Return the [X, Y] coordinate for the center point of the cell that contains the specified text.  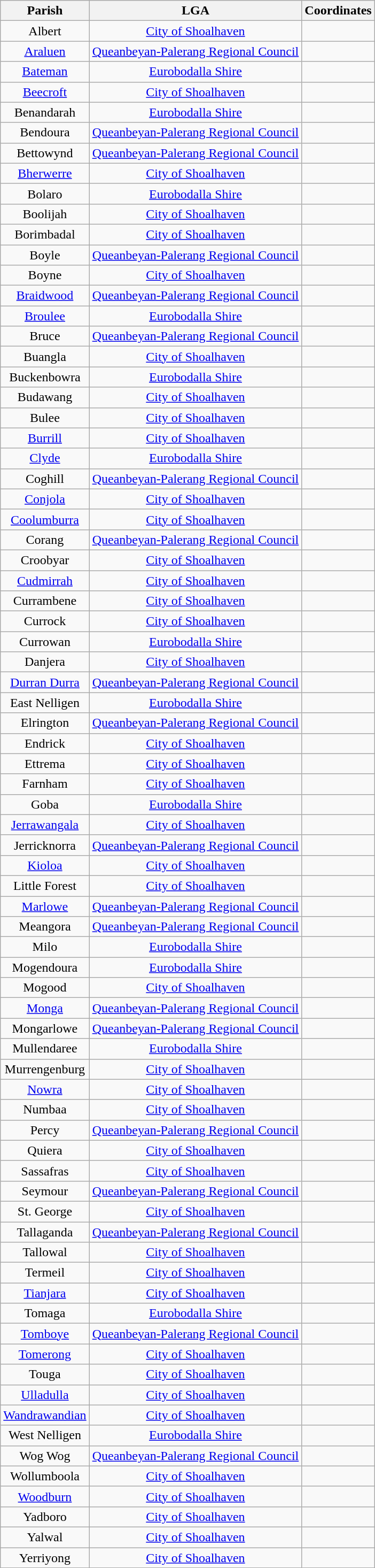
LGA [196, 11]
Araluen [45, 51]
Borimbadal [45, 234]
Meangora [45, 927]
Termeil [45, 1273]
Endrick [45, 743]
East Nelligen [45, 703]
Mogendoura [45, 967]
Wollumboola [45, 1476]
Bettowynd [45, 153]
Bendoura [45, 133]
Parish [45, 11]
Nowra [45, 1089]
West Nelligen [45, 1435]
Mogood [45, 988]
Currambene [45, 601]
Beecroft [45, 92]
Jerrawangala [45, 825]
Numbaa [45, 1110]
Currowan [45, 642]
Wandrawandian [45, 1415]
Yadboro [45, 1517]
Ettrema [45, 764]
Coordinates [338, 11]
Bruce [45, 336]
Tallowal [45, 1252]
Cudmirrah [45, 580]
Monga [45, 1008]
Danjera [45, 662]
Farnham [45, 784]
Mullendaree [45, 1049]
Yalwal [45, 1537]
Bulee [45, 418]
Boyne [45, 275]
Currock [45, 621]
Little Forest [45, 886]
Benandarah [45, 112]
Boyle [45, 255]
Albert [45, 31]
Seymour [45, 1191]
Corang [45, 540]
Boolijah [45, 214]
Clyde [45, 458]
Tomboye [45, 1334]
Braidwood [45, 296]
Sassafras [45, 1171]
Mongarlowe [45, 1028]
Coolumburra [45, 519]
Yerriyong [45, 1558]
Tomaga [45, 1313]
Budawang [45, 397]
Bolaro [45, 194]
Touga [45, 1374]
Conjola [45, 499]
Wog Wog [45, 1456]
St. George [45, 1211]
Coghill [45, 479]
Murrengenburg [45, 1069]
Tomerong [45, 1354]
Percy [45, 1130]
Bherwerre [45, 173]
Jerricknorra [45, 845]
Woodburn [45, 1496]
Ulladulla [45, 1395]
Durran Durra [45, 682]
Milo [45, 947]
Elrington [45, 723]
Buckenbowra [45, 377]
Kioloa [45, 865]
Tianjara [45, 1293]
Broulee [45, 316]
Burrill [45, 438]
Buangla [45, 357]
Quiera [45, 1150]
Croobyar [45, 560]
Tallaganda [45, 1232]
Bateman [45, 72]
Marlowe [45, 906]
Goba [45, 804]
